Output the [x, y] coordinate of the center of the cell containing the given text.  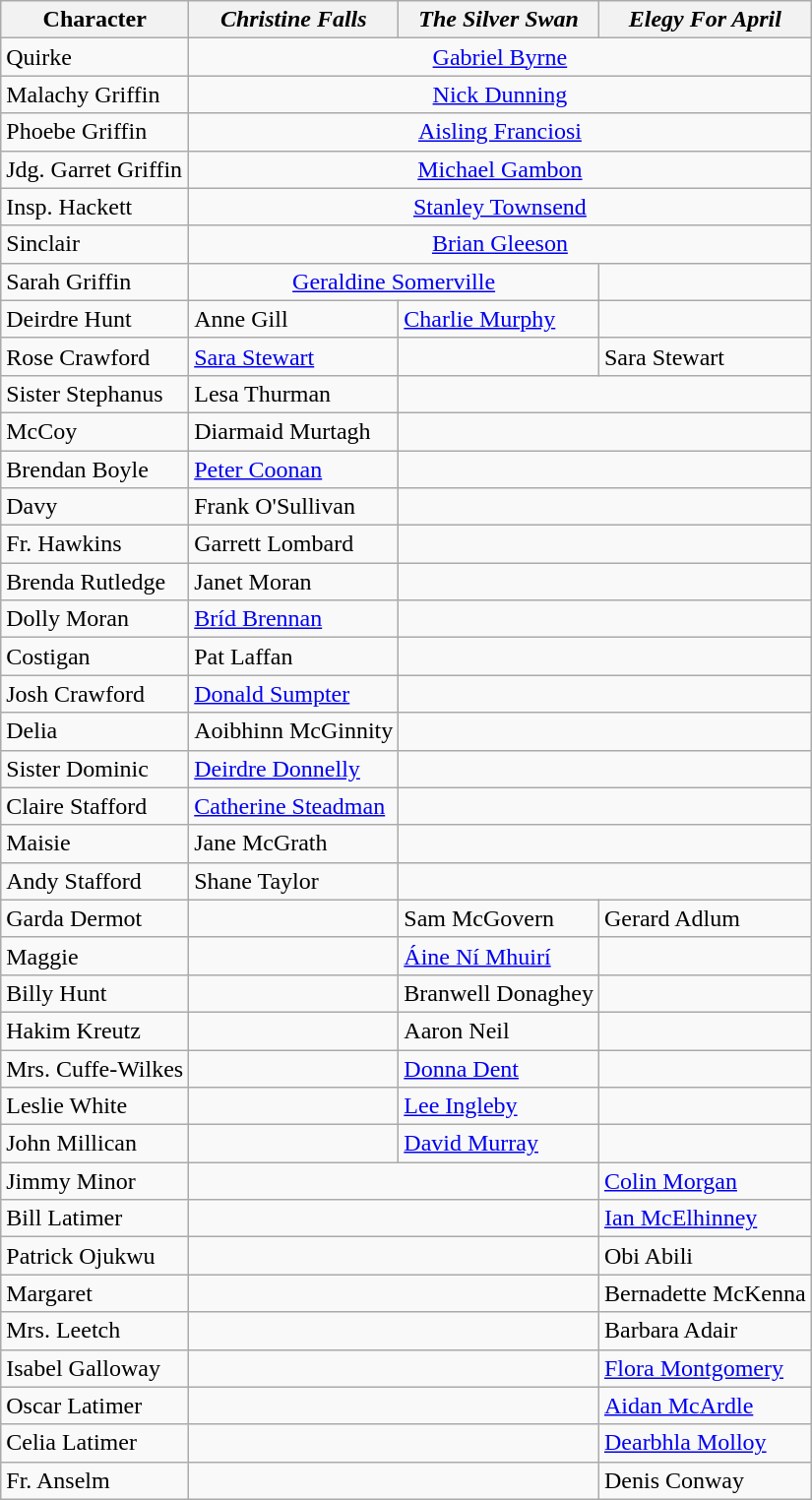
Áine Ní Mhuirí [499, 956]
Margaret [94, 1293]
Jimmy Minor [94, 1181]
Fr. Hawkins [94, 544]
Oscar Latimer [94, 1406]
McCoy [94, 431]
Insp. Hackett [94, 207]
Frank O'Sullivan [293, 507]
Charlie Murphy [499, 319]
Malachy Griffin [94, 94]
Davy [94, 507]
Phoebe Griffin [94, 132]
Flora Montgomery [705, 1368]
Jdg. Garret Griffin [94, 169]
Catherine Steadman [293, 806]
Shane Taylor [293, 881]
Garda Dermot [94, 918]
Aidan McArdle [705, 1406]
Rose Crawford [94, 356]
Ian McElhinney [705, 1219]
Hakim Kreutz [94, 1031]
Bill Latimer [94, 1219]
Aaron Neil [499, 1031]
Christine Falls [293, 20]
Aoibhinn McGinnity [293, 731]
Claire Stafford [94, 806]
Bernadette McKenna [705, 1293]
Brian Gleeson [500, 244]
Jane McGrath [293, 844]
Stanley Townsend [500, 207]
Colin Morgan [705, 1181]
Deirdre Donnelly [293, 769]
Obi Abili [705, 1256]
Quirke [94, 57]
Deirdre Hunt [94, 319]
Brendan Boyle [94, 469]
Sarah Griffin [94, 281]
Lee Ingleby [499, 1106]
Gabriel Byrne [500, 57]
Janet Moran [293, 582]
Mrs. Cuffe-Wilkes [94, 1068]
Fr. Anselm [94, 1480]
Elegy For April [705, 20]
Nick Dunning [500, 94]
Josh Crawford [94, 694]
Maisie [94, 844]
Bríd Brennan [293, 619]
Patrick Ojukwu [94, 1256]
Costigan [94, 656]
Billy Hunt [94, 993]
Gerard Adlum [705, 918]
Branwell Donaghey [499, 993]
Pat Laffan [293, 656]
Lesa Thurman [293, 394]
Michael Gambon [500, 169]
Isabel Galloway [94, 1368]
Denis Conway [705, 1480]
Barbara Adair [705, 1331]
Dolly Moran [94, 619]
Sister Stephanus [94, 394]
Celia Latimer [94, 1443]
Andy Stafford [94, 881]
Diarmaid Murtagh [293, 431]
Delia [94, 731]
Character [94, 20]
Anne Gill [293, 319]
Maggie [94, 956]
Mrs. Leetch [94, 1331]
The Silver Swan [499, 20]
Sinclair [94, 244]
Geraldine Somerville [394, 281]
Garrett Lombard [293, 544]
Sam McGovern [499, 918]
Donna Dent [499, 1068]
Brenda Rutledge [94, 582]
Aisling Franciosi [500, 132]
David Murray [499, 1144]
John Millican [94, 1144]
Leslie White [94, 1106]
Dearbhla Molloy [705, 1443]
Peter Coonan [293, 469]
Donald Sumpter [293, 694]
Sister Dominic [94, 769]
